Return the [x, y] coordinate for the center point of the cell that contains the specified text.  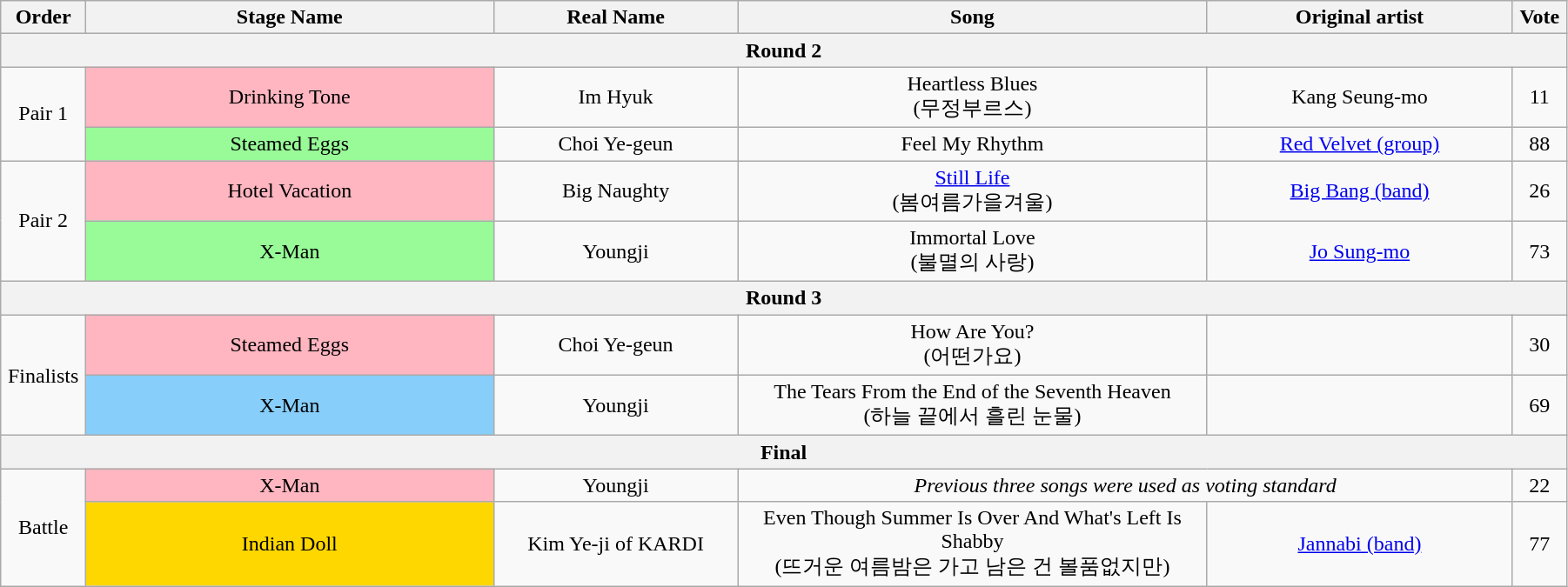
Drinking Tone [290, 97]
Immortal Love(불멸의 사랑) [973, 251]
88 [1539, 143]
30 [1539, 345]
69 [1539, 405]
Kim Ye-ji of KARDI [616, 544]
Still Life(봄여름가을겨울) [973, 190]
Big Bang (band) [1359, 190]
Real Name [616, 17]
Pair 1 [44, 114]
Round 2 [784, 50]
11 [1539, 97]
Even Though Summer Is Over And What's Left Is Shabby(뜨거운 여름밤은 가고 남은 건 볼품없지만) [973, 544]
Song [973, 17]
Jo Sung-mo [1359, 251]
Original artist [1359, 17]
Heartless Blues(무정부르스) [973, 97]
Order [44, 17]
26 [1539, 190]
Indian Doll [290, 544]
Vote [1539, 17]
Finalists [44, 376]
Jannabi (band) [1359, 544]
The Tears From the End of the Seventh Heaven(하늘 끝에서 흘린 눈물) [973, 405]
Im Hyuk [616, 97]
22 [1539, 485]
Battle [44, 527]
Kang Seung-mo [1359, 97]
Stage Name [290, 17]
77 [1539, 544]
Hotel Vacation [290, 190]
73 [1539, 251]
Feel My Rhythm [973, 143]
Red Velvet (group) [1359, 143]
Round 3 [784, 298]
Final [784, 452]
Pair 2 [44, 221]
Previous three songs were used as voting standard [1125, 485]
Big Naughty [616, 190]
How Are You?(어떤가요) [973, 345]
